Locate the cell with the specified text and output its (x, y) center coordinate. 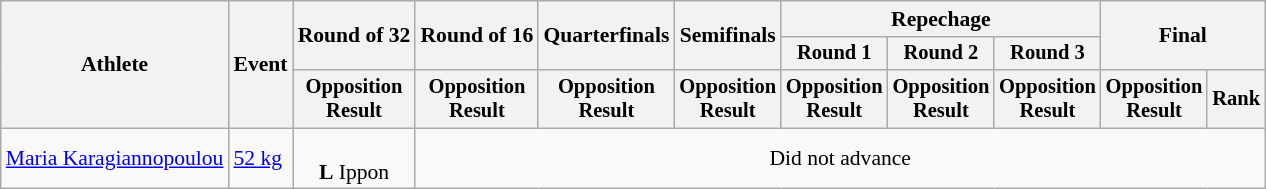
Round 1 (834, 54)
Event (260, 64)
Rank (1236, 99)
Quarterfinals (606, 36)
Athlete (115, 64)
Final (1183, 36)
Semifinals (728, 36)
52 kg (260, 158)
Repechage (941, 19)
Round of 16 (476, 36)
L Ippon (354, 158)
Did not advance (840, 158)
Round of 32 (354, 36)
Round 3 (1048, 54)
Maria Karagiannopoulou (115, 158)
Round 2 (942, 54)
